Provide the [x, y] coordinate of the cell's center where the given text is located.  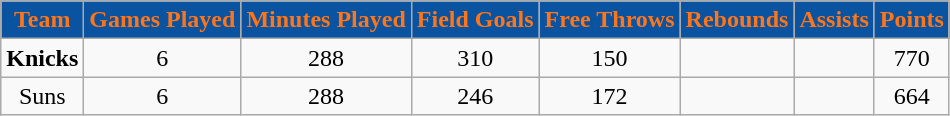
Rebounds [737, 20]
310 [475, 58]
Field Goals [475, 20]
Suns [42, 96]
Team [42, 20]
664 [912, 96]
246 [475, 96]
Knicks [42, 58]
770 [912, 58]
Assists [834, 20]
Points [912, 20]
150 [610, 58]
Free Throws [610, 20]
172 [610, 96]
Games Played [162, 20]
Minutes Played [326, 20]
